Extract the [x, y] coordinate from the center of the cell holding the provided text.  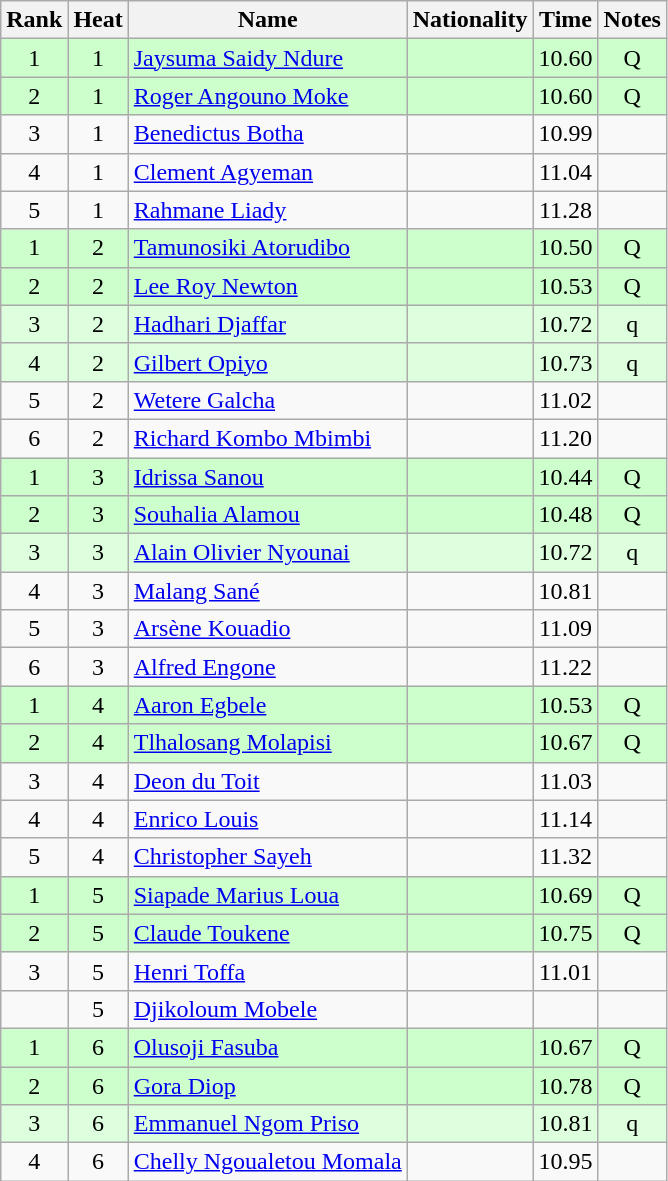
Christopher Sayeh [268, 857]
Alain Olivier Nyounai [268, 553]
Jaysuma Saidy Ndure [268, 58]
Lee Roy Newton [268, 286]
10.48 [566, 515]
10.75 [566, 933]
10.99 [566, 134]
Tlhalosang Molapisi [268, 743]
11.04 [566, 172]
Hadhari Djaffar [268, 324]
11.22 [566, 667]
11.32 [566, 857]
10.69 [566, 895]
Emmanuel Ngom Priso [268, 1124]
Olusoji Fasuba [268, 1047]
11.01 [566, 971]
Richard Kombo Mbimbi [268, 438]
Malang Sané [268, 591]
Rahmane Liady [268, 210]
Time [566, 20]
Souhalia Alamou [268, 515]
11.03 [566, 781]
10.78 [566, 1085]
10.73 [566, 362]
Idrissa Sanou [268, 477]
Henri Toffa [268, 971]
Tamunosiki Atorudibo [268, 248]
11.09 [566, 629]
10.95 [566, 1162]
11.02 [566, 400]
Gilbert Opiyo [268, 362]
11.28 [566, 210]
Deon du Toit [268, 781]
Gora Diop [268, 1085]
Aaron Egbele [268, 705]
10.44 [566, 477]
Roger Angouno Moke [268, 96]
Wetere Galcha [268, 400]
Name [268, 20]
11.20 [566, 438]
Benedictus Botha [268, 134]
Clement Agyeman [268, 172]
Arsène Kouadio [268, 629]
Claude Toukene [268, 933]
10.50 [566, 248]
Siapade Marius Loua [268, 895]
11.14 [566, 819]
Alfred Engone [268, 667]
Rank [34, 20]
Heat [98, 20]
Notes [632, 20]
Enrico Louis [268, 819]
Chelly Ngoualetou Momala [268, 1162]
Nationality [470, 20]
Djikoloum Mobele [268, 1009]
